For the text-containing cell, return its midpoint in (x, y) coordinate format. 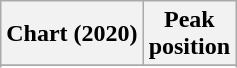
Peakposition (189, 34)
Chart (2020) (72, 34)
